Return the (x, y) coordinate for the center point of the cell that contains the specified text.  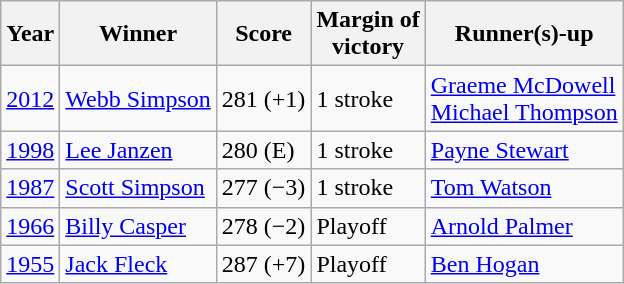
1955 (30, 264)
Webb Simpson (138, 98)
Ben Hogan (524, 264)
1987 (30, 188)
Year (30, 34)
287 (+7) (264, 264)
Tom Watson (524, 188)
Runner(s)-up (524, 34)
Payne Stewart (524, 150)
Margin ofvictory (368, 34)
Winner (138, 34)
277 (−3) (264, 188)
2012 (30, 98)
Arnold Palmer (524, 226)
Jack Fleck (138, 264)
280 (E) (264, 150)
Score (264, 34)
Billy Casper (138, 226)
Lee Janzen (138, 150)
Graeme McDowell Michael Thompson (524, 98)
Scott Simpson (138, 188)
278 (−2) (264, 226)
1966 (30, 226)
1998 (30, 150)
281 (+1) (264, 98)
